For the text-containing cell, return its midpoint in [x, y] coordinate format. 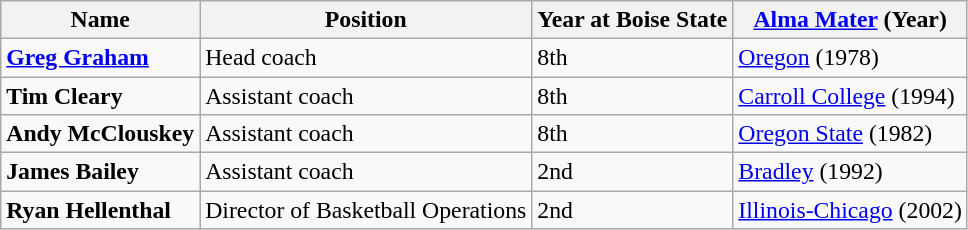
Tim Cleary [100, 96]
Director of Basketball Operations [366, 209]
Year at Boise State [632, 20]
Carroll College (1994) [850, 96]
Position [366, 20]
Name [100, 20]
Greg Graham [100, 58]
Ryan Hellenthal [100, 209]
Head coach [366, 58]
James Bailey [100, 171]
Alma Mater (Year) [850, 20]
Oregon State (1982) [850, 133]
Illinois-Chicago (2002) [850, 209]
Andy McClouskey [100, 133]
Oregon (1978) [850, 58]
Bradley (1992) [850, 171]
